Provide the (X, Y) coordinate of the cell's center where the given text is located.  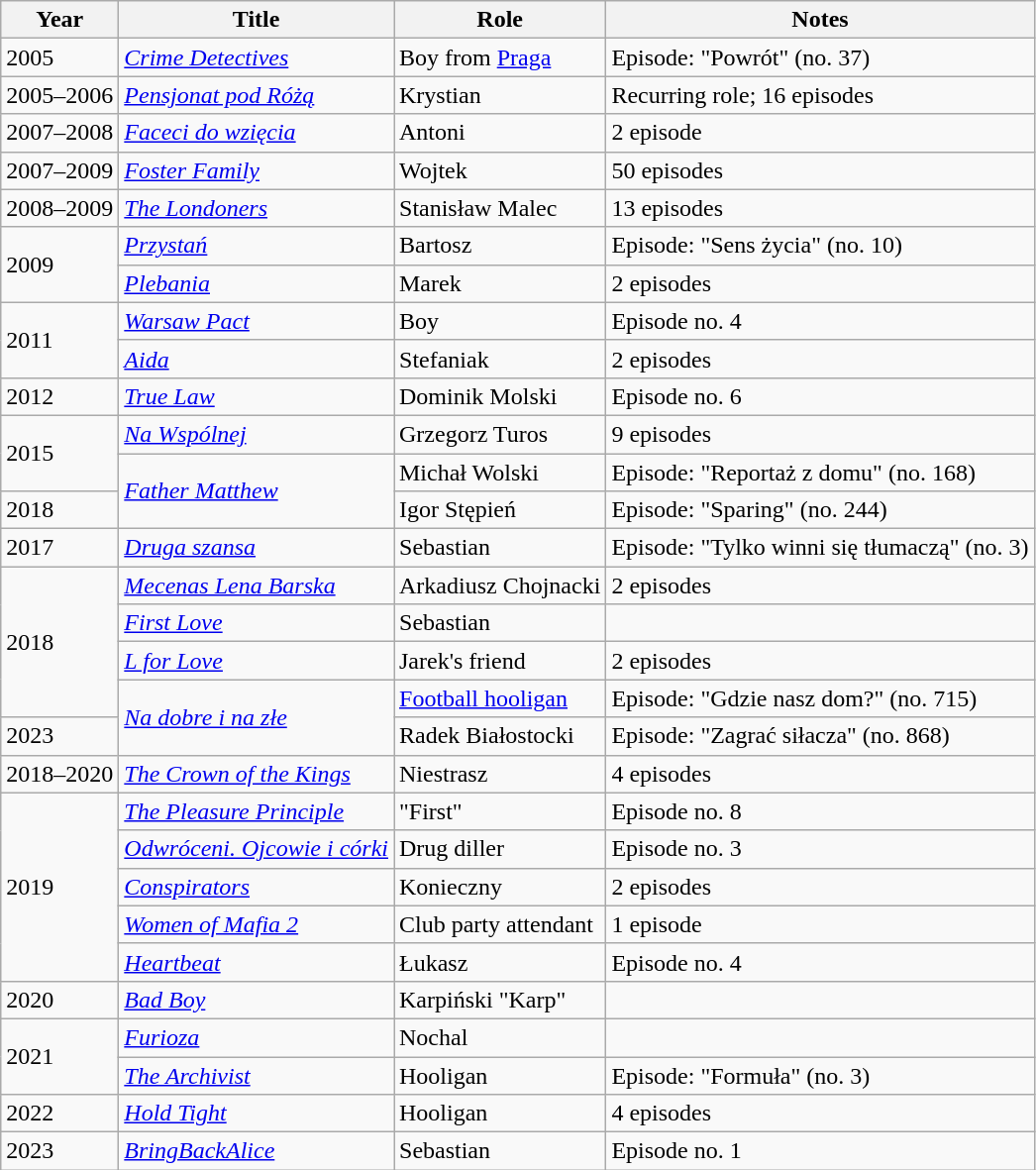
Radek Białostocki (500, 736)
Konieczny (500, 887)
2012 (59, 396)
1 episode (820, 924)
Episode: "Powrót" (no. 37) (820, 57)
Furioza (257, 1037)
Druga szansa (257, 548)
Dominik Molski (500, 396)
The Pleasure Principle (257, 811)
Episode: "Reportaż z domu" (no. 168) (820, 473)
Episode: "Tylko winni się tłumaczą" (no. 3) (820, 548)
Nochal (500, 1037)
13 episodes (820, 208)
Na Wspólnej (257, 434)
2008–2009 (59, 208)
Episode: "Zagrać siłacza" (no. 868) (820, 736)
Warsaw Pact (257, 321)
Women of Mafia 2 (257, 924)
2005 (59, 57)
Foster Family (257, 170)
2018–2020 (59, 774)
2011 (59, 340)
Father Matthew (257, 491)
9 episodes (820, 434)
Arkadiusz Chojnacki (500, 585)
Michał Wolski (500, 473)
2009 (59, 265)
Recurring role; 16 episodes (820, 95)
The Crown of the Kings (257, 774)
2019 (59, 887)
Jarek's friend (500, 661)
Faceci do wzięcia (257, 133)
Boy (500, 321)
Bartosz (500, 246)
Igor Stępień (500, 510)
The Londoners (257, 208)
Episode no. 3 (820, 849)
Grzegorz Turos (500, 434)
Year (59, 20)
Odwróceni. Ojcowie i córki (257, 849)
Episode: "Sens życia" (no. 10) (820, 246)
The Archivist (257, 1075)
Mecenas Lena Barska (257, 585)
Hold Tight (257, 1114)
Episode no. 8 (820, 811)
"First" (500, 811)
Episode no. 6 (820, 396)
2017 (59, 548)
Role (500, 20)
Krystian (500, 95)
Title (257, 20)
2022 (59, 1114)
2020 (59, 1000)
Club party attendant (500, 924)
Episode: "Gdzie nasz dom?" (no. 715) (820, 698)
50 episodes (820, 170)
Episode no. 1 (820, 1151)
Przystań (257, 246)
Marek (500, 283)
Football hooligan (500, 698)
Stefaniak (500, 359)
Drug diller (500, 849)
2021 (59, 1056)
2007–2009 (59, 170)
Conspirators (257, 887)
2007–2008 (59, 133)
2005–2006 (59, 95)
Aida (257, 359)
Łukasz (500, 962)
L for Love (257, 661)
Boy from Praga (500, 57)
True Law (257, 396)
2015 (59, 453)
Bad Boy (257, 1000)
Heartbeat (257, 962)
Crime Detectives (257, 57)
Karpiński "Karp" (500, 1000)
Plebania (257, 283)
2 episode (820, 133)
Notes (820, 20)
Episode: "Formuła" (no. 3) (820, 1075)
Niestrasz (500, 774)
Stanisław Malec (500, 208)
Antoni (500, 133)
Wojtek (500, 170)
Pensjonat pod Różą (257, 95)
First Love (257, 623)
Episode: "Sparing" (no. 244) (820, 510)
BringBackAlice (257, 1151)
Na dobre i na złe (257, 717)
